Identify which cell holds the provided text, then report its [x, y] central coordinate. 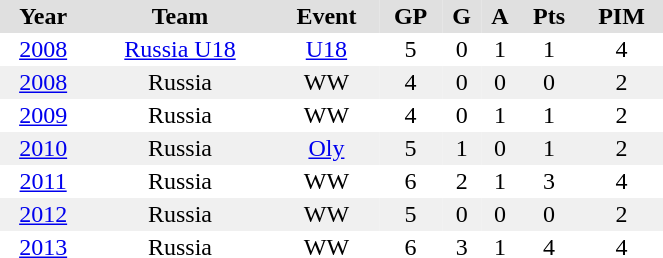
Team [180, 16]
6 [410, 182]
GP [410, 16]
Pts [550, 16]
U18 [326, 50]
PIM [621, 16]
Event [326, 16]
3 [550, 182]
Year [43, 16]
2012 [43, 214]
2009 [43, 116]
Oly [326, 148]
A [500, 16]
G [462, 16]
2010 [43, 148]
Russia U18 [180, 50]
2011 [43, 182]
